Return [x, y] of the center of cell containing provided text 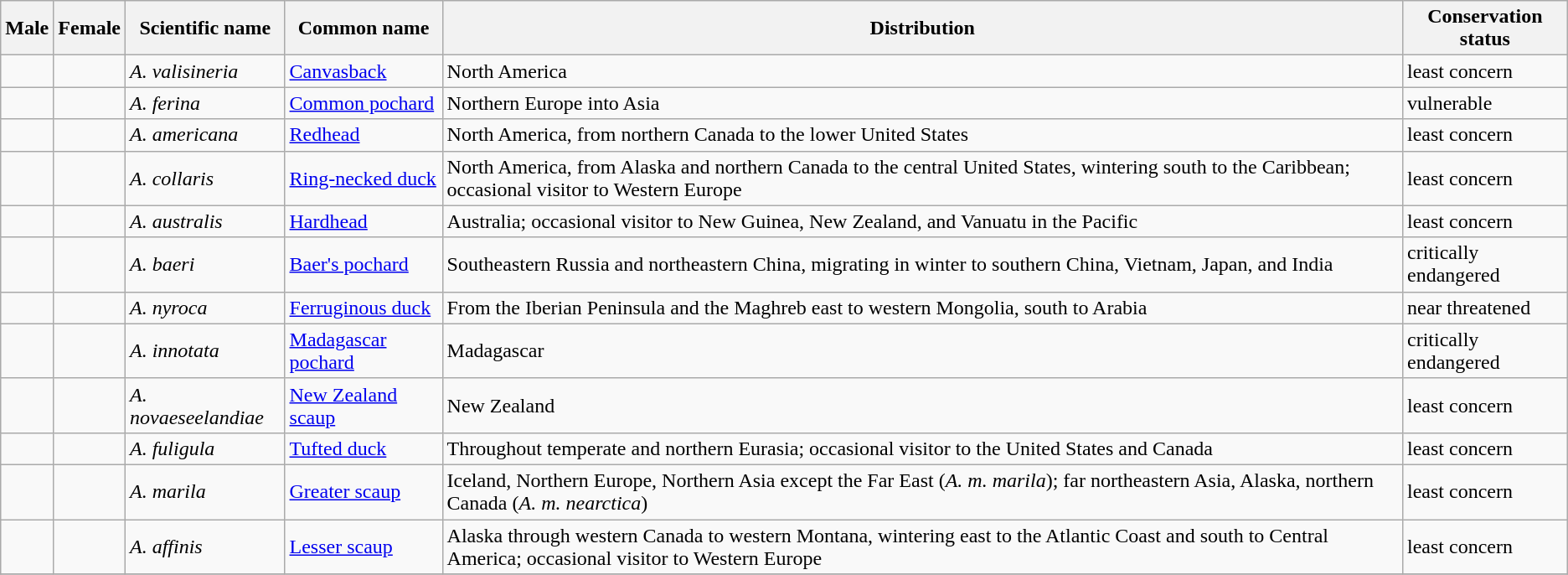
Tufted duck [364, 448]
North America, from northern Canada to the lower United States [922, 135]
New Zealand scaup [364, 406]
A. fuligula [204, 448]
Madagascar pochard [364, 350]
Conservation status [1484, 28]
A. ferina [204, 103]
A. valisineria [204, 71]
A. nyroca [204, 308]
North America, from Alaska and northern Canada to the central United States, wintering south to the Caribbean; occasional visitor to Western Europe [922, 178]
Southeastern Russia and northeastern China, migrating in winter to southern China, Vietnam, Japan, and India [922, 265]
Scientific name [204, 28]
Ferruginous duck [364, 308]
Northern Europe into Asia [922, 103]
Ring-necked duck [364, 178]
Baer's pochard [364, 265]
A. collaris [204, 178]
A. baeri [204, 265]
near threatened [1484, 308]
A. novaeseelandiae [204, 406]
Hardhead [364, 221]
North America [922, 71]
A. australis [204, 221]
Madagascar [922, 350]
Greater scaup [364, 491]
Distribution [922, 28]
Canvasback [364, 71]
Iceland, Northern Europe, Northern Asia except the Far East (A. m. marila); far northeastern Asia, Alaska, northern Canada (A. m. nearctica) [922, 491]
Common name [364, 28]
Throughout temperate and northern Eurasia; occasional visitor to the United States and Canada [922, 448]
Male [27, 28]
Lesser scaup [364, 547]
New Zealand [922, 406]
A. marila [204, 491]
A. americana [204, 135]
A. affinis [204, 547]
Australia; occasional visitor to New Guinea, New Zealand, and Vanuatu in the Pacific [922, 221]
Redhead [364, 135]
A. innotata [204, 350]
From the Iberian Peninsula and the Maghreb east to western Mongolia, south to Arabia [922, 308]
Female [90, 28]
Common pochard [364, 103]
vulnerable [1484, 103]
